For the text-containing cell, return its midpoint in (X, Y) coordinate format. 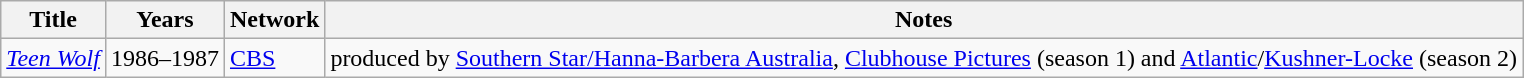
CBS (274, 58)
produced by Southern Star/Hanna-Barbera Australia, Clubhouse Pictures (season 1) and Atlantic/Kushner-Locke (season 2) (924, 58)
1986–1987 (164, 58)
Teen Wolf (54, 58)
Years (164, 20)
Network (274, 20)
Title (54, 20)
Notes (924, 20)
